Search for the cell housing the specified text and yield its [X, Y] center coordinate. 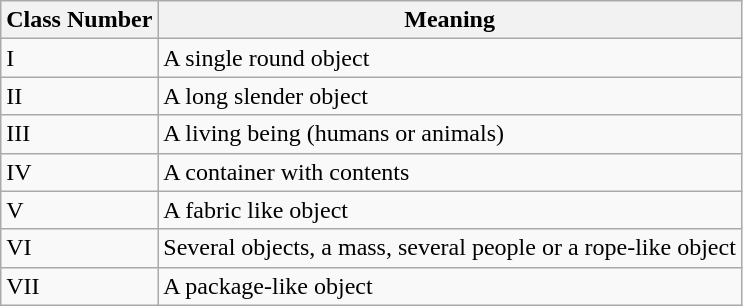
V [80, 210]
A fabric like object [450, 210]
A long slender object [450, 96]
VII [80, 286]
I [80, 58]
Several objects, a mass, several people or a rope-like object [450, 248]
A package-like object [450, 286]
A container with contents [450, 172]
IV [80, 172]
III [80, 134]
Meaning [450, 20]
Class Number [80, 20]
A single round object [450, 58]
VI [80, 248]
II [80, 96]
A living being (humans or animals) [450, 134]
